Capture the cell that displays the provided text and extract its [x, y] central coordinate. 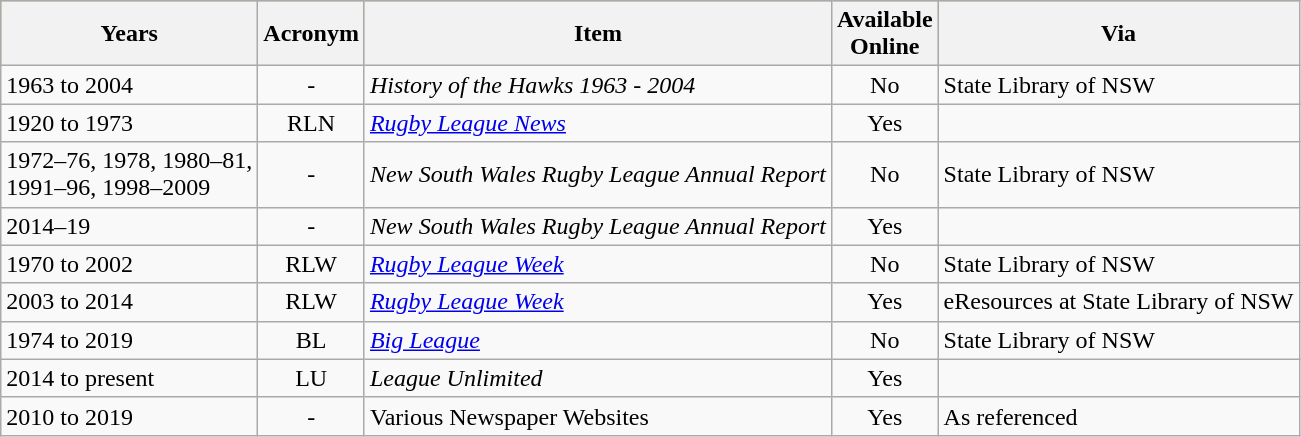
2003 to 2014 [130, 302]
League Unlimited [598, 378]
AvailableOnline [884, 34]
1963 to 2004 [130, 85]
History of the Hawks 1963 - 2004 [598, 85]
Big League [598, 340]
Item [598, 34]
eResources at State Library of NSW [1118, 302]
Years [130, 34]
2010 to 2019 [130, 416]
1970 to 2002 [130, 264]
Acronym [312, 34]
BL [312, 340]
As referenced [1118, 416]
RLN [312, 123]
LU [312, 378]
1972–76, 1978, 1980–81,1991–96, 1998–2009 [130, 174]
Via [1118, 34]
2014–19 [130, 226]
2014 to present [130, 378]
Rugby League News [598, 123]
1920 to 1973 [130, 123]
Various Newspaper Websites [598, 416]
1974 to 2019 [130, 340]
